Find where the given text appears and provide that cell's center as [X, Y] coordinate. 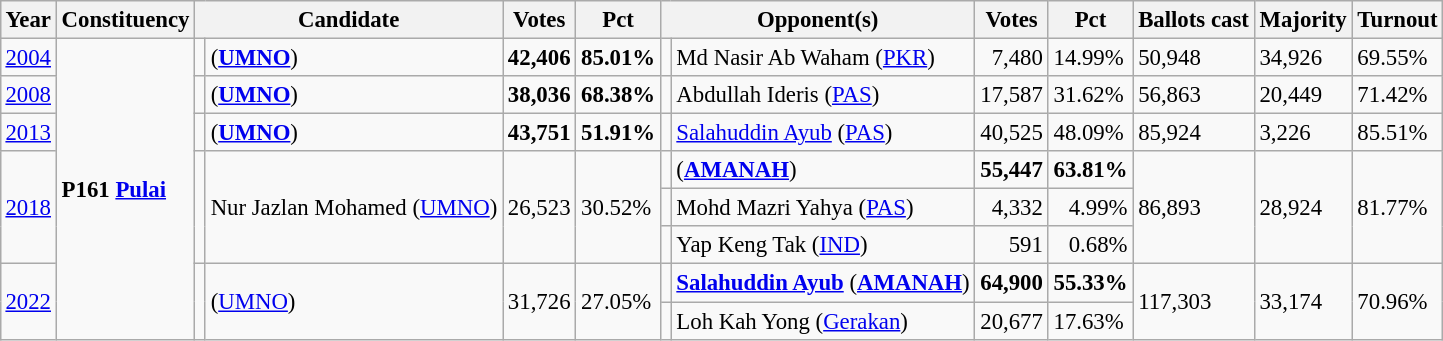
42,406 [540, 57]
Constituency [125, 20]
34,926 [1303, 57]
4.99% [1090, 208]
Candidate [349, 20]
Opponent(s) [818, 20]
20,449 [1303, 95]
Salahuddin Ayub (PAS) [823, 133]
17.63% [1090, 321]
69.55% [1398, 57]
Mohd Mazri Yahya (PAS) [823, 208]
4,332 [1012, 208]
86,893 [1194, 208]
P161 Pulai [125, 188]
Yap Keng Tak (IND) [823, 245]
48.09% [1090, 133]
56,863 [1194, 95]
50,948 [1194, 57]
51.91% [618, 133]
85,924 [1194, 133]
3,226 [1303, 133]
81.77% [1398, 208]
28,924 [1303, 208]
17,587 [1012, 95]
0.68% [1090, 245]
85.01% [618, 57]
31.62% [1090, 95]
33,174 [1303, 302]
Abdullah Ideris (PAS) [823, 95]
Md Nasir Ab Waham (PKR) [823, 57]
2018 [28, 208]
71.42% [1398, 95]
26,523 [540, 208]
Majority [1303, 20]
Loh Kah Yong (Gerakan) [823, 321]
2013 [28, 133]
Salahuddin Ayub (AMANAH) [823, 283]
Nur Jazlan Mohamed (UMNO) [354, 208]
55,447 [1012, 170]
Ballots cast [1194, 20]
20,677 [1012, 321]
Turnout [1398, 20]
40,525 [1012, 133]
14.99% [1090, 57]
85.51% [1398, 133]
117,303 [1194, 302]
68.38% [618, 95]
64,900 [1012, 283]
63.81% [1090, 170]
2004 [28, 57]
30.52% [618, 208]
31,726 [540, 302]
Year [28, 20]
7,480 [1012, 57]
43,751 [540, 133]
(AMANAH) [823, 170]
55.33% [1090, 283]
591 [1012, 245]
38,036 [540, 95]
2008 [28, 95]
2022 [28, 302]
27.05% [618, 302]
70.96% [1398, 302]
